Return the [X, Y] coordinate for the center point of the cell that contains the specified text.  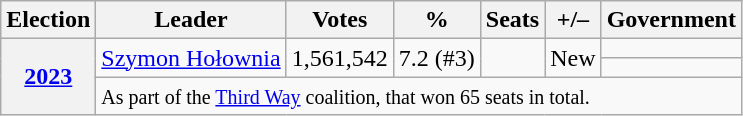
% [436, 20]
Election [48, 20]
Leader [191, 20]
Government [671, 20]
+/– [573, 20]
2023 [48, 77]
1,561,542 [340, 58]
Szymon Hołownia [191, 58]
Seats [512, 20]
7.2 (#3) [436, 58]
New [573, 58]
Votes [340, 20]
As part of the Third Way coalition, that won 65 seats in total. [419, 96]
